For the text-containing cell, return its midpoint in (X, Y) coordinate format. 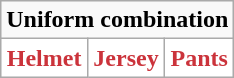
Pants (200, 58)
Uniform combination (118, 20)
Helmet (44, 58)
Jersey (126, 58)
